Search for the cell housing the specified text and yield its [x, y] center coordinate. 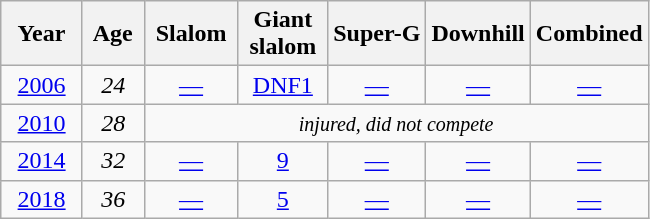
2014 [42, 161]
2018 [42, 199]
2006 [42, 85]
injured, did not compete [396, 123]
Combined [589, 34]
5 [283, 199]
Year [42, 34]
24 [113, 85]
28 [113, 123]
2010 [42, 123]
9 [283, 161]
Age [113, 34]
DNF1 [283, 85]
32 [113, 161]
Giant slalom [283, 34]
Downhill [478, 34]
Slalom [191, 34]
Super-G [377, 34]
36 [113, 199]
